For the text-containing cell, return its midpoint in (X, Y) coordinate format. 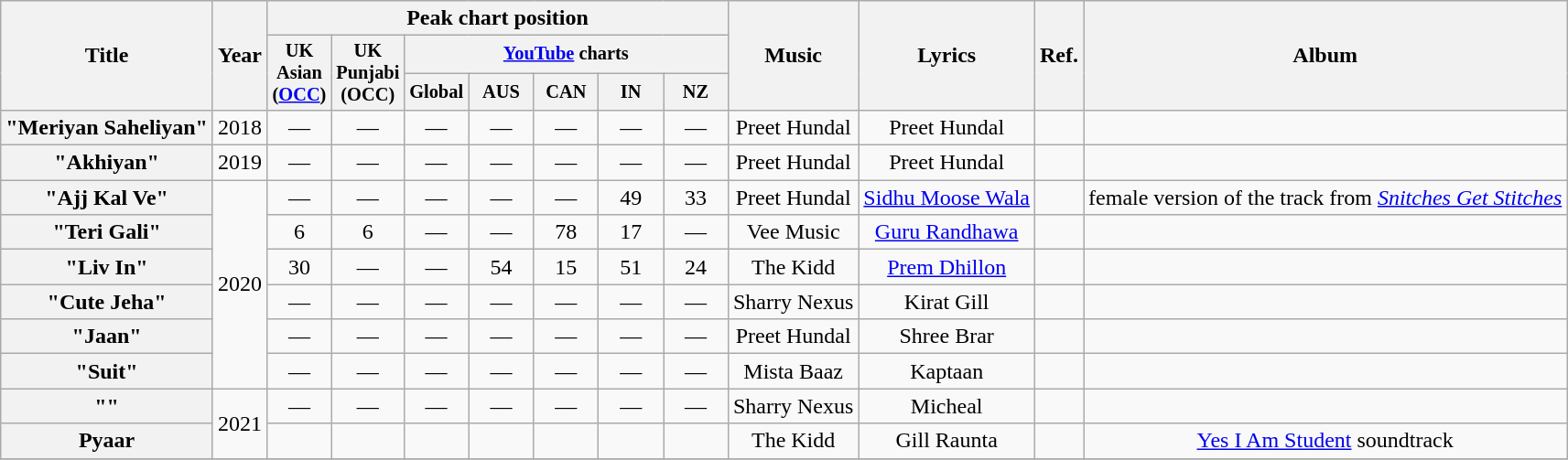
"Teri Gali" (107, 232)
"Cute Jeha" (107, 302)
Kirat Gill (946, 302)
24 (696, 267)
30 (300, 267)
49 (632, 198)
Kaptaan (946, 371)
Vee Music (793, 232)
UK Asian (OCC) (300, 73)
CAN (566, 91)
17 (632, 232)
Title (107, 56)
Ref. (1060, 56)
54 (502, 267)
2021 (240, 423)
Guru Randhawa (946, 232)
2020 (240, 284)
Shree Brar (946, 337)
"Ajj Kal Ve" (107, 198)
AUS (502, 91)
Album (1325, 56)
51 (632, 267)
Micheal (946, 406)
Mista Baaz (793, 371)
IN (632, 91)
Peak chart position (498, 18)
Lyrics (946, 56)
"Jaan" (107, 337)
78 (566, 232)
Sidhu Moose Wala (946, 198)
"Liv In" (107, 267)
Global (436, 91)
YouTube charts (566, 55)
Prem Dhillon (946, 267)
"Meriyan Saheliyan" (107, 127)
female version of the track from Snitches Get Stitches (1325, 198)
Music (793, 56)
Pyaar (107, 441)
2018 (240, 127)
"Akhiyan" (107, 163)
33 (696, 198)
Year (240, 56)
Yes I Am Student soundtrack (1325, 441)
Gill Raunta (946, 441)
"" (107, 406)
UK Punjabi (OCC) (368, 73)
15 (566, 267)
2019 (240, 163)
"Suit" (107, 371)
NZ (696, 91)
